Return [x, y] of the center of cell containing provided text 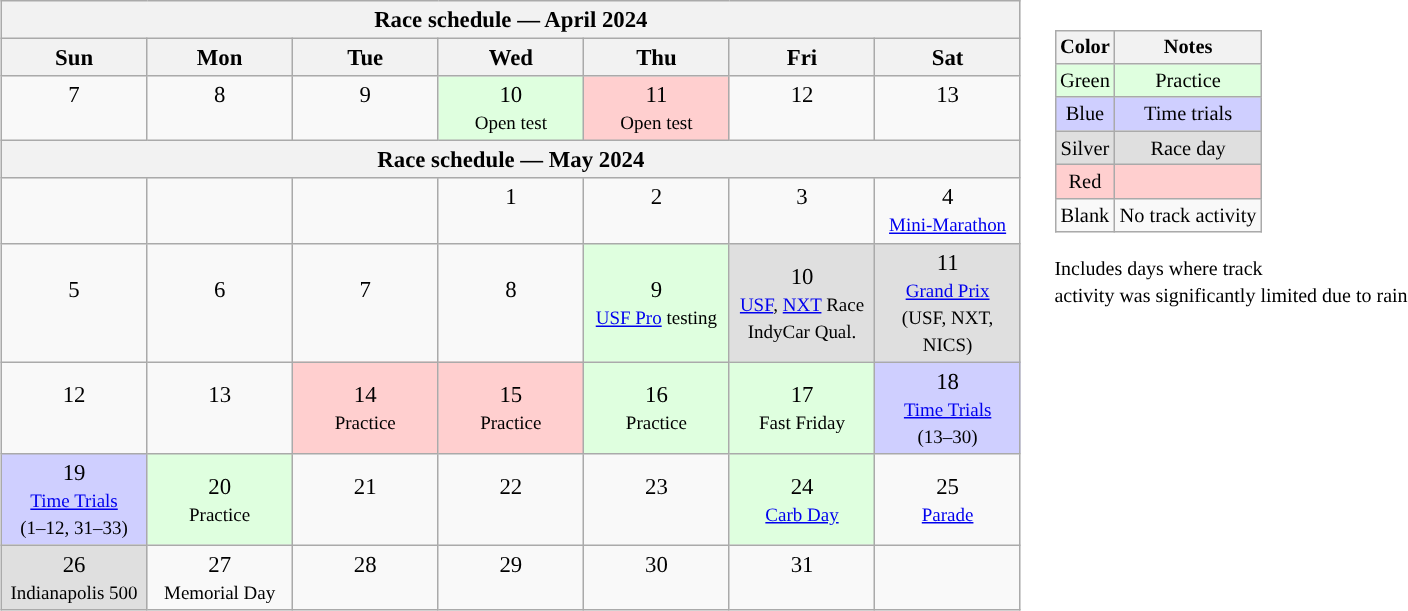
Tue [365, 58]
Blank [1085, 215]
Notes [1188, 47]
Sun [74, 58]
21 [365, 499]
9 [365, 108]
Green [1085, 81]
Race schedule — May 2024 [510, 160]
20Practice [220, 499]
6 [220, 302]
Mon [220, 58]
26Indianapolis 500 [74, 578]
Time trials [1188, 114]
28 [365, 578]
10USF, NXT Race IndyCar Qual. [802, 302]
5 [74, 302]
22 [511, 499]
15Practice [511, 408]
Race day [1188, 148]
24Carb Day [802, 499]
4Mini-Marathon [948, 210]
No track activity [1188, 215]
Red [1085, 182]
11Grand Prix (USF, NXT, NICS) [948, 302]
9USF Pro testing [657, 302]
2 [657, 210]
Practice [1188, 81]
10Open test [511, 108]
Color [1085, 47]
Blue [1085, 114]
Thu [657, 58]
3 [802, 210]
Silver [1085, 148]
Sat [948, 58]
31 [802, 578]
19Time Trials (1–12, 31–33) [74, 499]
Race schedule — April 2024 [510, 20]
Wed [511, 58]
16Practice [657, 408]
1 [511, 210]
18Time Trials (13–30) [948, 408]
14Practice [365, 408]
29 [511, 578]
30 [657, 578]
17Fast Friday [802, 408]
11Open test [657, 108]
27Memorial Day [220, 578]
25Parade [948, 499]
23 [657, 499]
Fri [802, 58]
